For the text-containing cell, return its midpoint in [x, y] coordinate format. 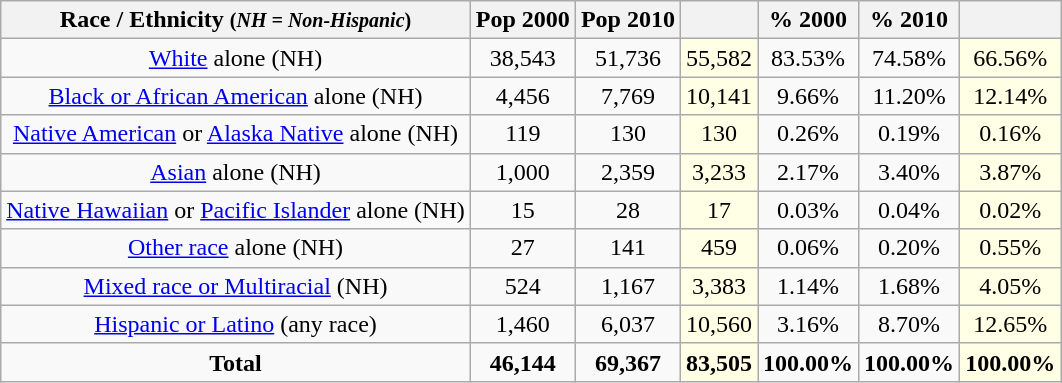
12.65% [1010, 324]
0.16% [1010, 134]
66.56% [1010, 58]
10,141 [718, 96]
3,383 [718, 286]
1,000 [522, 172]
0.26% [808, 134]
0.55% [1010, 248]
524 [522, 286]
74.58% [910, 58]
0.03% [808, 210]
Other race alone (NH) [236, 248]
51,736 [628, 58]
Black or African American alone (NH) [236, 96]
% 2010 [910, 20]
12.14% [1010, 96]
1.14% [808, 286]
83,505 [718, 362]
3.16% [808, 324]
Race / Ethnicity (NH = Non-Hispanic) [236, 20]
Pop 2010 [628, 20]
0.06% [808, 248]
2.17% [808, 172]
17 [718, 210]
69,367 [628, 362]
11.20% [910, 96]
459 [718, 248]
Native Hawaiian or Pacific Islander alone (NH) [236, 210]
4,456 [522, 96]
0.04% [910, 210]
Pop 2000 [522, 20]
46,144 [522, 362]
38,543 [522, 58]
8.70% [910, 324]
Mixed race or Multiracial (NH) [236, 286]
Total [236, 362]
1.68% [910, 286]
Asian alone (NH) [236, 172]
1,167 [628, 286]
3.87% [1010, 172]
3,233 [718, 172]
0.02% [1010, 210]
119 [522, 134]
4.05% [1010, 286]
28 [628, 210]
7,769 [628, 96]
0.20% [910, 248]
0.19% [910, 134]
15 [522, 210]
10,560 [718, 324]
2,359 [628, 172]
3.40% [910, 172]
55,582 [718, 58]
Hispanic or Latino (any race) [236, 324]
% 2000 [808, 20]
83.53% [808, 58]
1,460 [522, 324]
9.66% [808, 96]
27 [522, 248]
141 [628, 248]
Native American or Alaska Native alone (NH) [236, 134]
6,037 [628, 324]
White alone (NH) [236, 58]
